Capture the cell that displays the provided text and extract its [X, Y] central coordinate. 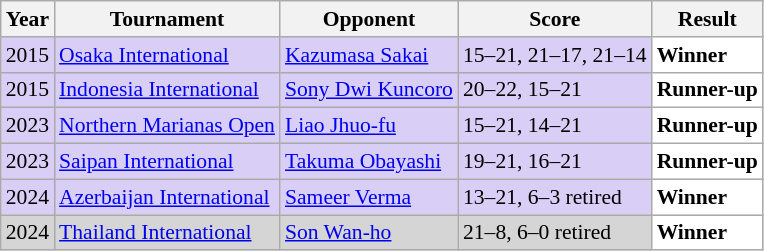
Northern Marianas Open [167, 126]
20–22, 15–21 [555, 90]
Takuma Obayashi [369, 162]
Year [28, 19]
Liao Jhuo-fu [369, 126]
15–21, 14–21 [555, 126]
Opponent [369, 19]
13–21, 6–3 retired [555, 197]
Sony Dwi Kuncoro [369, 90]
Sameer Verma [369, 197]
Azerbaijan International [167, 197]
Thailand International [167, 233]
19–21, 16–21 [555, 162]
Tournament [167, 19]
Kazumasa Sakai [369, 55]
Indonesia International [167, 90]
Osaka International [167, 55]
21–8, 6–0 retired [555, 233]
Saipan International [167, 162]
Score [555, 19]
Result [708, 19]
Son Wan-ho [369, 233]
15–21, 21–17, 21–14 [555, 55]
